Extract the [x, y] coordinate from the center of the cell holding the provided text.  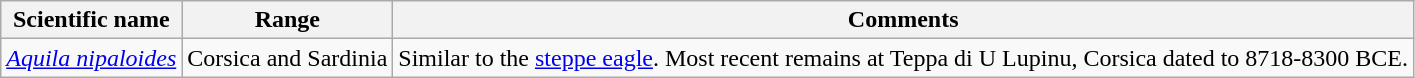
Aquila nipaloides [92, 58]
Scientific name [92, 20]
Corsica and Sardinia [288, 58]
Comments [904, 20]
Range [288, 20]
Similar to the steppe eagle. Most recent remains at Teppa di U Lupinu, Corsica dated to 8718-8300 BCE. [904, 58]
